Provide the (x, y) coordinate of the cell's center where the given text is located.  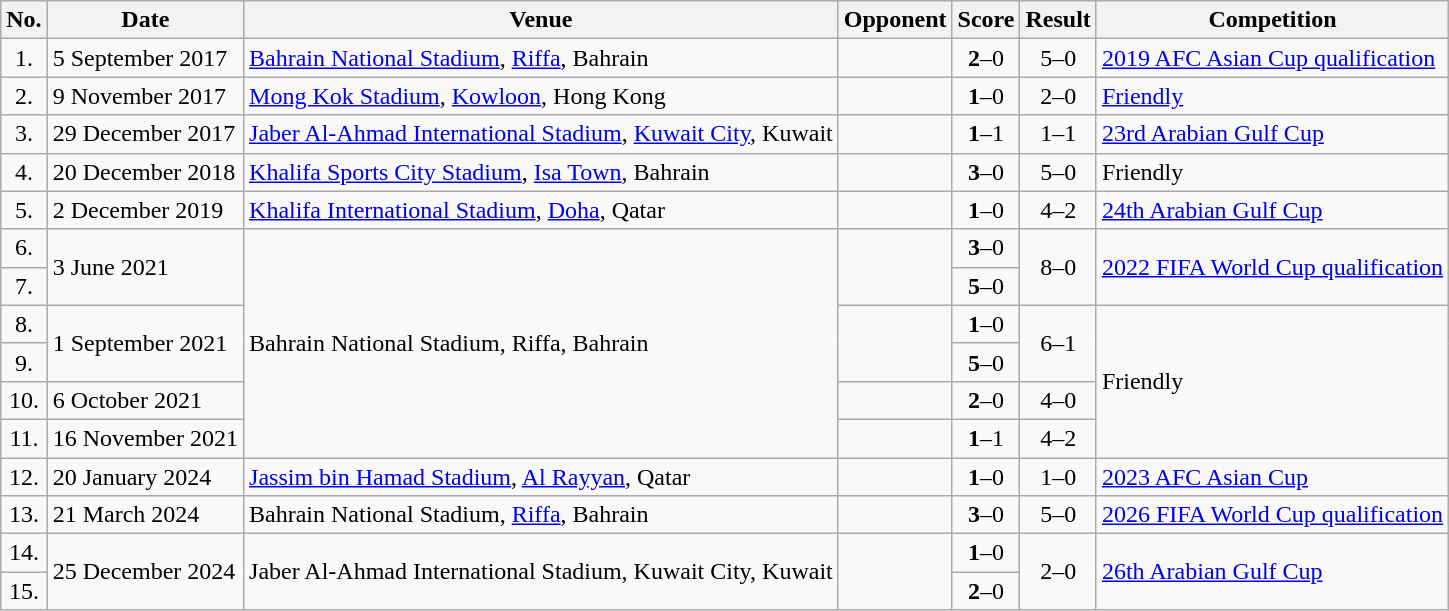
Result (1058, 20)
1 September 2021 (145, 343)
10. (24, 400)
26th Arabian Gulf Cup (1272, 572)
Venue (542, 20)
4–0 (1058, 400)
2022 FIFA World Cup qualification (1272, 267)
7. (24, 286)
2. (24, 96)
25 December 2024 (145, 572)
5 September 2017 (145, 58)
4. (24, 172)
21 March 2024 (145, 515)
Opponent (895, 20)
Khalifa International Stadium, Doha, Qatar (542, 210)
6–1 (1058, 343)
Competition (1272, 20)
1. (24, 58)
Score (986, 20)
15. (24, 591)
8. (24, 324)
3 June 2021 (145, 267)
14. (24, 553)
9 November 2017 (145, 96)
11. (24, 438)
5. (24, 210)
6 October 2021 (145, 400)
8–0 (1058, 267)
20 December 2018 (145, 172)
2026 FIFA World Cup qualification (1272, 515)
2019 AFC Asian Cup qualification (1272, 58)
3. (24, 134)
20 January 2024 (145, 477)
23rd Arabian Gulf Cup (1272, 134)
Jassim bin Hamad Stadium, Al Rayyan, Qatar (542, 477)
Khalifa Sports City Stadium, Isa Town, Bahrain (542, 172)
12. (24, 477)
16 November 2021 (145, 438)
Mong Kok Stadium, Kowloon, Hong Kong (542, 96)
9. (24, 362)
29 December 2017 (145, 134)
2023 AFC Asian Cup (1272, 477)
6. (24, 248)
2 December 2019 (145, 210)
No. (24, 20)
24th Arabian Gulf Cup (1272, 210)
Date (145, 20)
13. (24, 515)
